Output the (X, Y) coordinate of the center of the cell containing the given text.  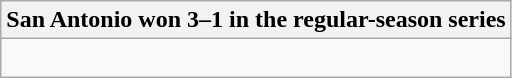
San Antonio won 3–1 in the regular-season series (256, 20)
